From the cell containing the given text, extract its center point as [X, Y] coordinate. 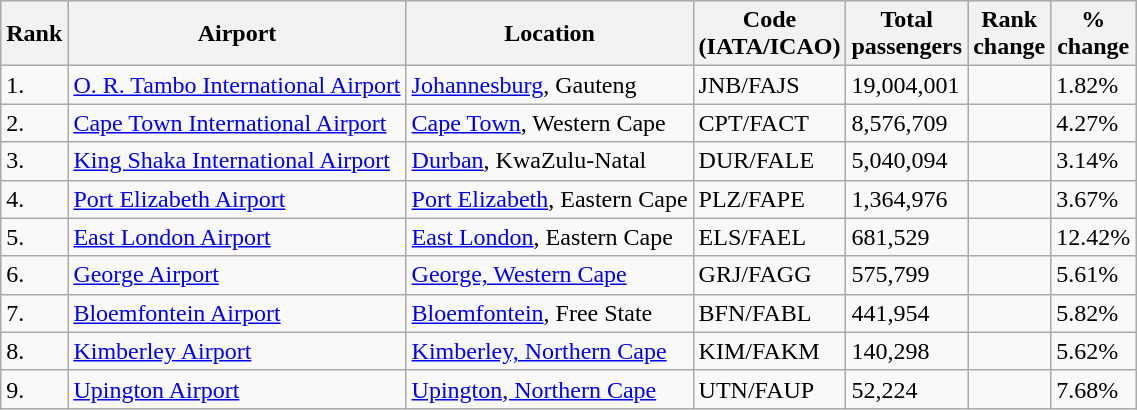
Port Elizabeth, Eastern Cape [550, 199]
Rankchange [1010, 34]
ELS/FAEL [770, 237]
3.67% [1094, 199]
Bloemfontein Airport [237, 313]
Rank [34, 34]
Upington Airport [237, 389]
575,799 [907, 275]
1.82% [1094, 85]
Kimberley, Northern Cape [550, 351]
George Airport [237, 275]
BFN/FABL [770, 313]
52,224 [907, 389]
King Shaka International Airport [237, 161]
7. [34, 313]
Location [550, 34]
Johannesburg, Gauteng [550, 85]
140,298 [907, 351]
5.82% [1094, 313]
8. [34, 351]
8,576,709 [907, 123]
3. [34, 161]
4. [34, 199]
5.62% [1094, 351]
6. [34, 275]
CPT/FACT [770, 123]
19,004,001 [907, 85]
2. [34, 123]
UTN/FAUP [770, 389]
KIM/FAKM [770, 351]
1. [34, 85]
Totalpassengers [907, 34]
9. [34, 389]
4.27% [1094, 123]
O. R. Tambo International Airport [237, 85]
3.14% [1094, 161]
PLZ/FAPE [770, 199]
Upington, Northern Cape [550, 389]
Port Elizabeth Airport [237, 199]
7.68% [1094, 389]
%change [1094, 34]
Durban, KwaZulu-Natal [550, 161]
GRJ/FAGG [770, 275]
Cape Town, Western Cape [550, 123]
5,040,094 [907, 161]
1,364,976 [907, 199]
George, Western Cape [550, 275]
12.42% [1094, 237]
DUR/FALE [770, 161]
5. [34, 237]
Code(IATA/ICAO) [770, 34]
681,529 [907, 237]
5.61% [1094, 275]
441,954 [907, 313]
Cape Town International Airport [237, 123]
Bloemfontein, Free State [550, 313]
East London Airport [237, 237]
JNB/FAJS [770, 85]
East London, Eastern Cape [550, 237]
Airport [237, 34]
Kimberley Airport [237, 351]
